Return (X, Y) of the center of cell containing provided text 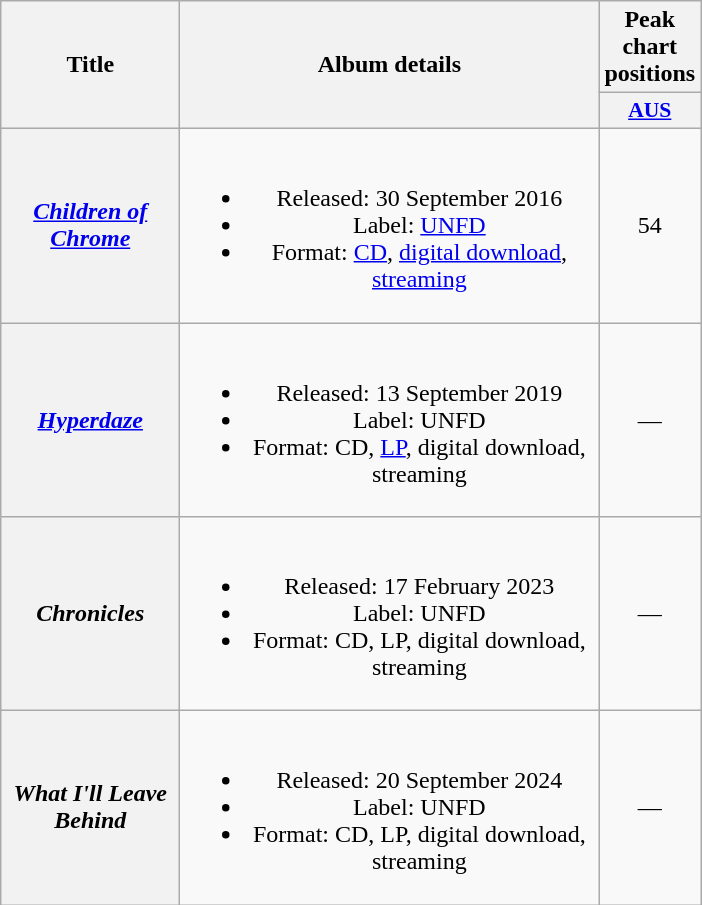
What I'll Leave Behind (90, 808)
Children of Chrome (90, 225)
Released: 17 February 2023Label: UNFDFormat: CD, LP, digital download, streaming (390, 614)
Title (90, 65)
Released: 13 September 2019Label: UNFDFormat: CD, LP, digital download, streaming (390, 419)
54 (650, 225)
Hyperdaze (90, 419)
Released: 30 September 2016Label: UNFDFormat: CD, digital download, streaming (390, 225)
Album details (390, 65)
AUS (650, 111)
Released: 20 September 2024Label: UNFDFormat: CD, LP, digital download, streaming (390, 808)
Peak chart positions (650, 47)
Chronicles (90, 614)
